Pinpoint the cell where the given text exists, returning its [X, Y] midpoint coordinate. 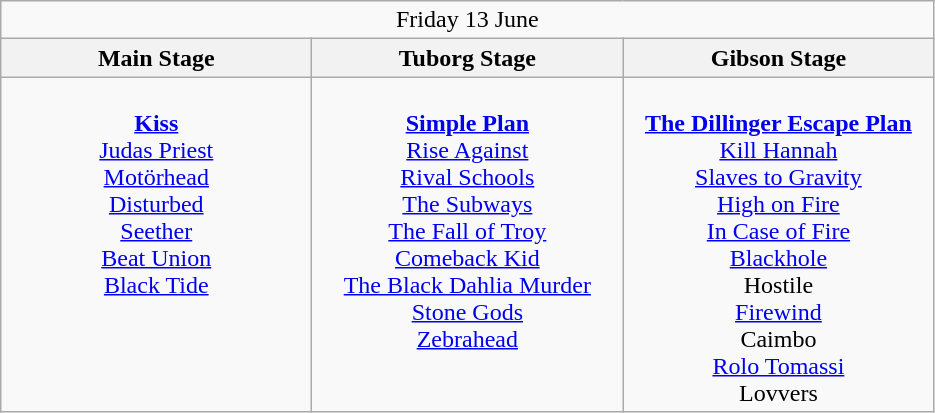
Tuborg Stage [468, 58]
Kiss Judas Priest Motörhead Disturbed Seether Beat Union Black Tide [156, 244]
Gibson Stage [778, 58]
Main Stage [156, 58]
Simple Plan Rise Against Rival Schools The Subways The Fall of Troy Comeback Kid The Black Dahlia Murder Stone Gods Zebrahead [468, 244]
The Dillinger Escape Plan Kill Hannah Slaves to Gravity High on Fire In Case of Fire Blackhole Hostile Firewind Caimbo Rolo Tomassi Lovvers [778, 244]
Friday 13 June [468, 20]
